Detect which cell encompasses the target text, then output its (x, y) center coordinate. 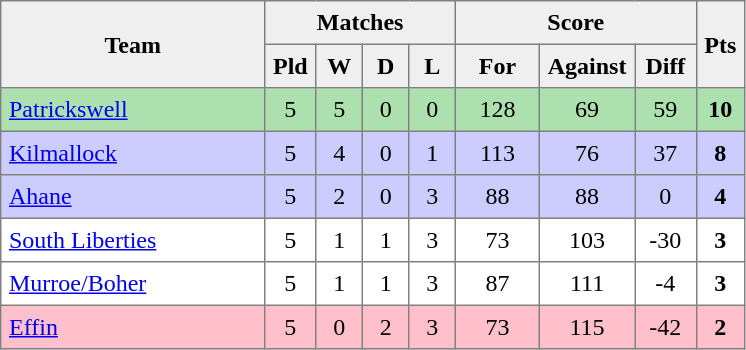
South Liberties (133, 240)
Diff (666, 66)
D (385, 66)
Pld (290, 66)
Matches (360, 23)
Patrickswell (133, 110)
Effin (133, 327)
103 (586, 240)
Team (133, 44)
76 (586, 153)
128 (497, 110)
L (432, 66)
111 (586, 284)
8 (720, 153)
Score (576, 23)
59 (666, 110)
87 (497, 284)
113 (497, 153)
Murroe/Boher (133, 284)
Kilmallock (133, 153)
10 (720, 110)
Against (586, 66)
-30 (666, 240)
Pts (720, 44)
-4 (666, 284)
W (339, 66)
69 (586, 110)
37 (666, 153)
Ahane (133, 197)
For (497, 66)
115 (586, 327)
-42 (666, 327)
